Output the [x, y] coordinate of the center of the cell containing the given text.  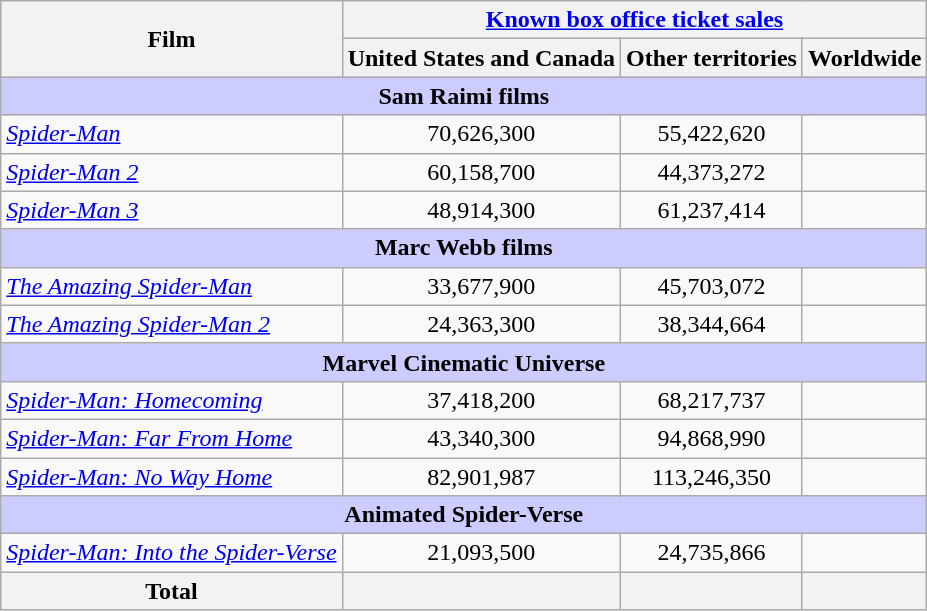
33,677,900 [481, 286]
44,373,272 [712, 172]
21,093,500 [481, 553]
The Amazing Spider-Man 2 [172, 324]
37,418,200 [481, 400]
United States and Canada [481, 58]
Marvel Cinematic Universe [464, 362]
Spider-Man 2 [172, 172]
Spider-Man: No Way Home [172, 477]
113,246,350 [712, 477]
Film [172, 39]
Total [172, 591]
94,868,990 [712, 438]
Spider-Man 3 [172, 210]
Other territories [712, 58]
Spider-Man [172, 134]
Known box office ticket sales [634, 20]
24,363,300 [481, 324]
The Amazing Spider-Man [172, 286]
Sam Raimi films [464, 96]
43,340,300 [481, 438]
24,735,866 [712, 553]
Worldwide [864, 58]
70,626,300 [481, 134]
82,901,987 [481, 477]
Marc Webb films [464, 248]
45,703,072 [712, 286]
Animated Spider-Verse [464, 515]
68,217,737 [712, 400]
55,422,620 [712, 134]
Spider-Man: Into the Spider-Verse [172, 553]
Spider-Man: Far From Home [172, 438]
Spider-Man: Homecoming [172, 400]
48,914,300 [481, 210]
38,344,664 [712, 324]
61,237,414 [712, 210]
60,158,700 [481, 172]
